Determine the (x, y) coordinate at the center of the cell enclosing the given text.  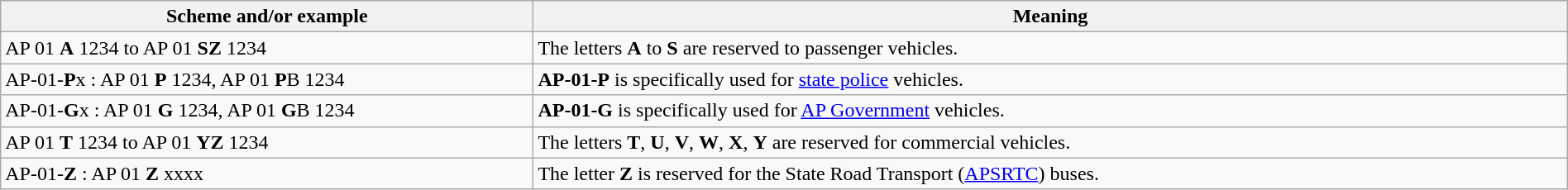
AP 01 A 1234 to AP 01 SZ 1234 (267, 48)
AP-01-Gx : AP 01 G 1234, AP 01 GB 1234 (267, 111)
AP-01-Px : AP 01 P 1234, AP 01 PB 1234 (267, 79)
The letters A to S are reserved to passenger vehicles. (1050, 48)
AP-01-Z : AP 01 Z xxxx (267, 173)
Scheme and/or example (267, 17)
AP 01 T 1234 to AP 01 YZ 1234 (267, 142)
AP-01-P is specifically used for state police vehicles. (1050, 79)
Meaning (1050, 17)
The letter Z is reserved for the State Road Transport (APSRTC) buses. (1050, 173)
AP-01-G is specifically used for AP Government vehicles. (1050, 111)
The letters T, U, V, W, X, Y are reserved for commercial vehicles. (1050, 142)
